Determine the (x, y) coordinate at the center of the cell enclosing the given text.  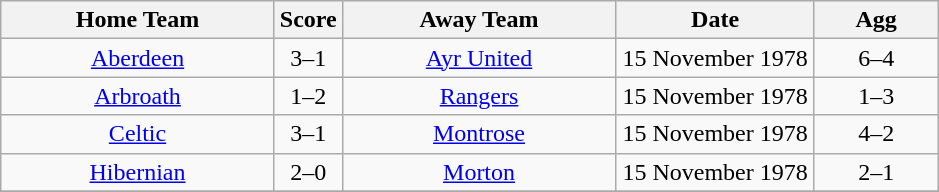
Aberdeen (138, 58)
Morton (479, 172)
Home Team (138, 20)
Agg (876, 20)
2–0 (308, 172)
Arbroath (138, 96)
Montrose (479, 134)
2–1 (876, 172)
6–4 (876, 58)
Ayr United (479, 58)
Away Team (479, 20)
Date (716, 20)
1–2 (308, 96)
Celtic (138, 134)
Rangers (479, 96)
4–2 (876, 134)
Hibernian (138, 172)
Score (308, 20)
1–3 (876, 96)
